Detect which cell encompasses the target text, then output its [x, y] center coordinate. 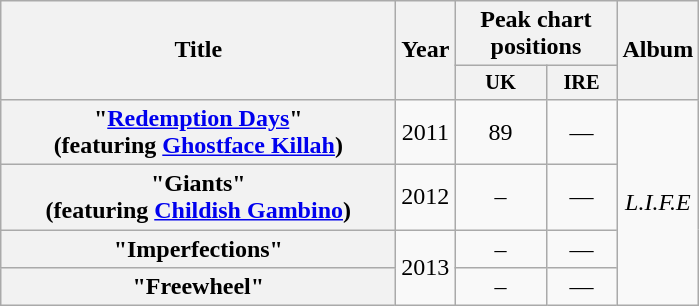
Album [658, 50]
UK [500, 83]
"Freewheel" [198, 287]
89 [500, 132]
"Giants" (featuring Childish Gambino) [198, 198]
2011 [426, 132]
Peak chart positions [536, 34]
Title [198, 50]
2013 [426, 268]
L.I.F.E [658, 202]
"Redemption Days" (featuring Ghostface Killah) [198, 132]
Year [426, 50]
IRE [582, 83]
2012 [426, 198]
"Imperfections" [198, 249]
